Identify which cell holds the provided text, then report its [x, y] central coordinate. 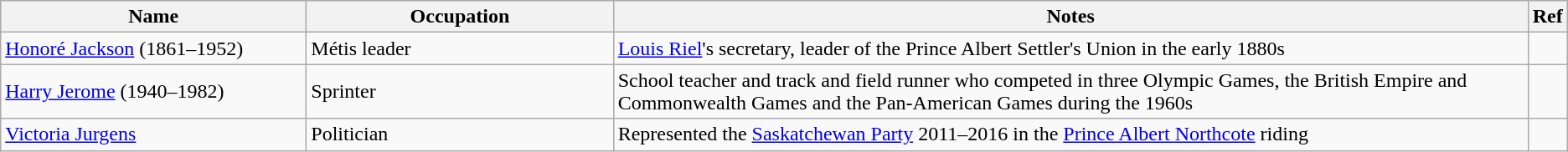
Occupation [460, 17]
Represented the Saskatchewan Party 2011–2016 in the Prince Albert Northcote riding [1070, 134]
Métis leader [460, 48]
Ref [1548, 17]
Louis Riel's secretary, leader of the Prince Albert Settler's Union in the early 1880s [1070, 48]
Harry Jerome (1940–1982) [154, 92]
Notes [1070, 17]
Name [154, 17]
Honoré Jackson (1861–1952) [154, 48]
Politician [460, 134]
Victoria Jurgens [154, 134]
Sprinter [460, 92]
